Detect which cell encompasses the target text, then output its (x, y) center coordinate. 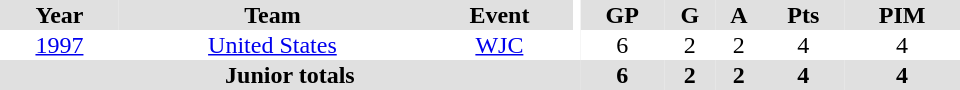
United States (272, 45)
Pts (804, 15)
WJC (500, 45)
Year (60, 15)
1997 (60, 45)
Junior totals (290, 75)
Team (272, 15)
A (738, 15)
PIM (902, 15)
Event (500, 15)
G (690, 15)
GP (622, 15)
